Capture the cell that displays the provided text and extract its (X, Y) central coordinate. 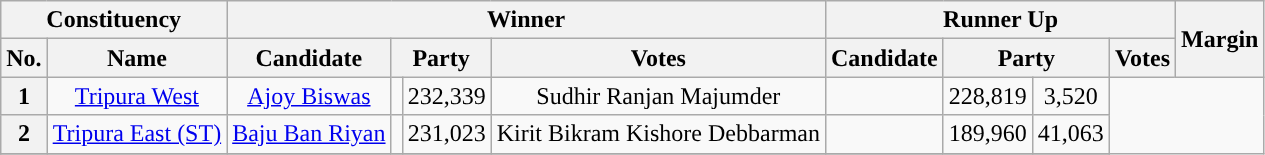
Sudhir Ranjan Majumder (658, 96)
231,023 (446, 134)
189,960 (988, 134)
228,819 (988, 96)
No. (24, 58)
Runner Up (1000, 20)
1 (24, 96)
3,520 (1070, 96)
41,063 (1070, 134)
Kirit Bikram Kishore Debbarman (658, 134)
2 (24, 134)
Margin (1220, 39)
Name (137, 58)
Winner (526, 20)
Tripura East (ST) (137, 134)
Ajoy Biswas (309, 96)
232,339 (446, 96)
Baju Ban Riyan (309, 134)
Tripura West (137, 96)
Constituency (114, 20)
